Extract the (x, y) coordinate from the center of the cell holding the provided text.  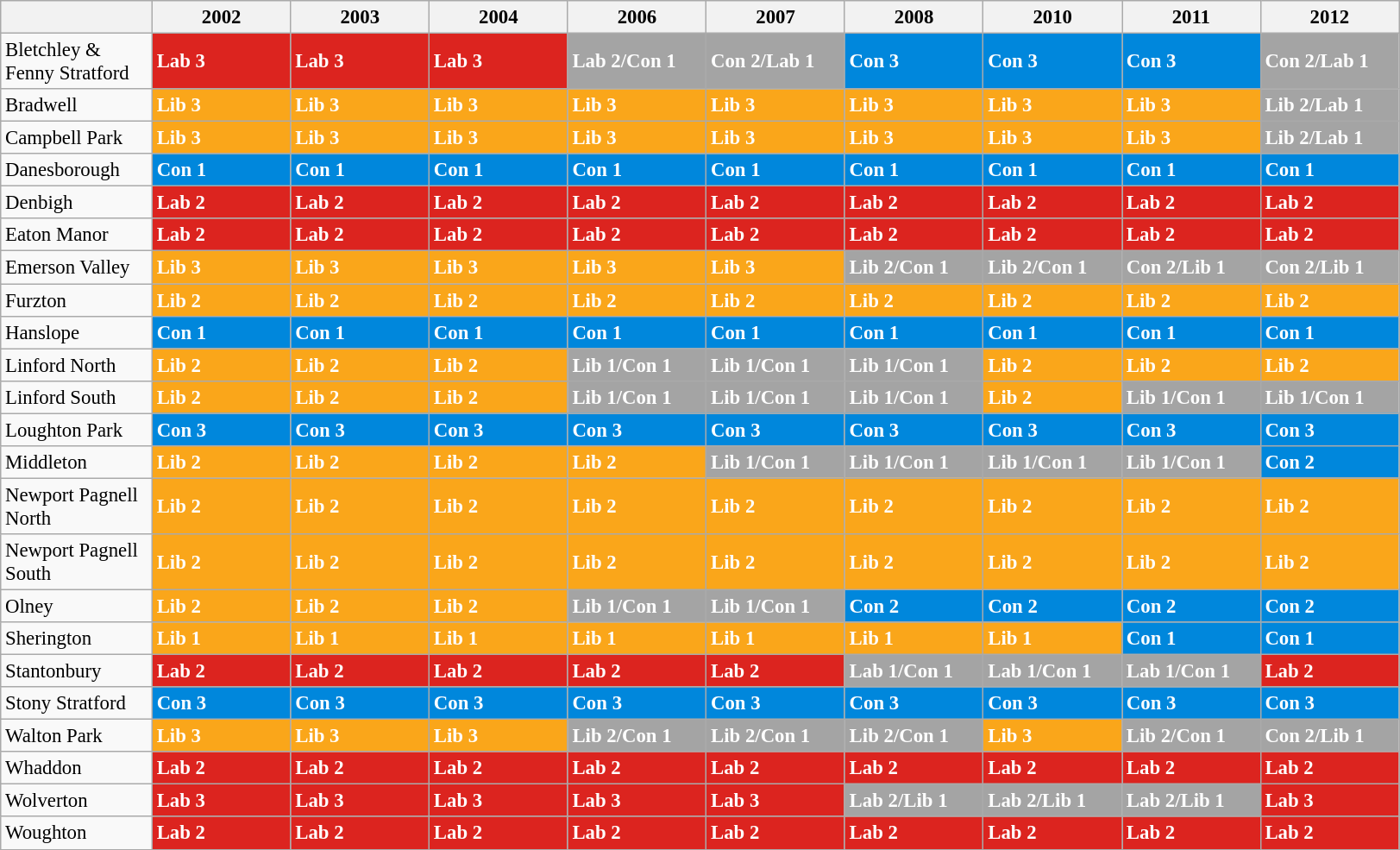
Sherington (77, 639)
2006 (637, 17)
Newport Pagnell South (77, 563)
Whaddon (77, 768)
Woughton (77, 834)
Furzton (77, 300)
2010 (1052, 17)
Middleton (77, 463)
2012 (1330, 17)
Emerson Valley (77, 268)
Lab 2/Con 1 (637, 62)
Newport Pagnell North (77, 506)
Danesborough (77, 170)
2007 (776, 17)
Walton Park (77, 736)
Bletchley & Fenny Stratford (77, 62)
2008 (914, 17)
Denbigh (77, 203)
Linford South (77, 397)
2002 (221, 17)
Eaton Manor (77, 236)
Olney (77, 606)
Campbell Park (77, 138)
Linford North (77, 365)
2003 (361, 17)
Hanslope (77, 332)
2004 (499, 17)
Loughton Park (77, 430)
Bradwell (77, 105)
Wolverton (77, 801)
2011 (1190, 17)
Stantonbury (77, 671)
Stony Stratford (77, 703)
